Provide the (X, Y) coordinate of the cell's center where the given text is located.  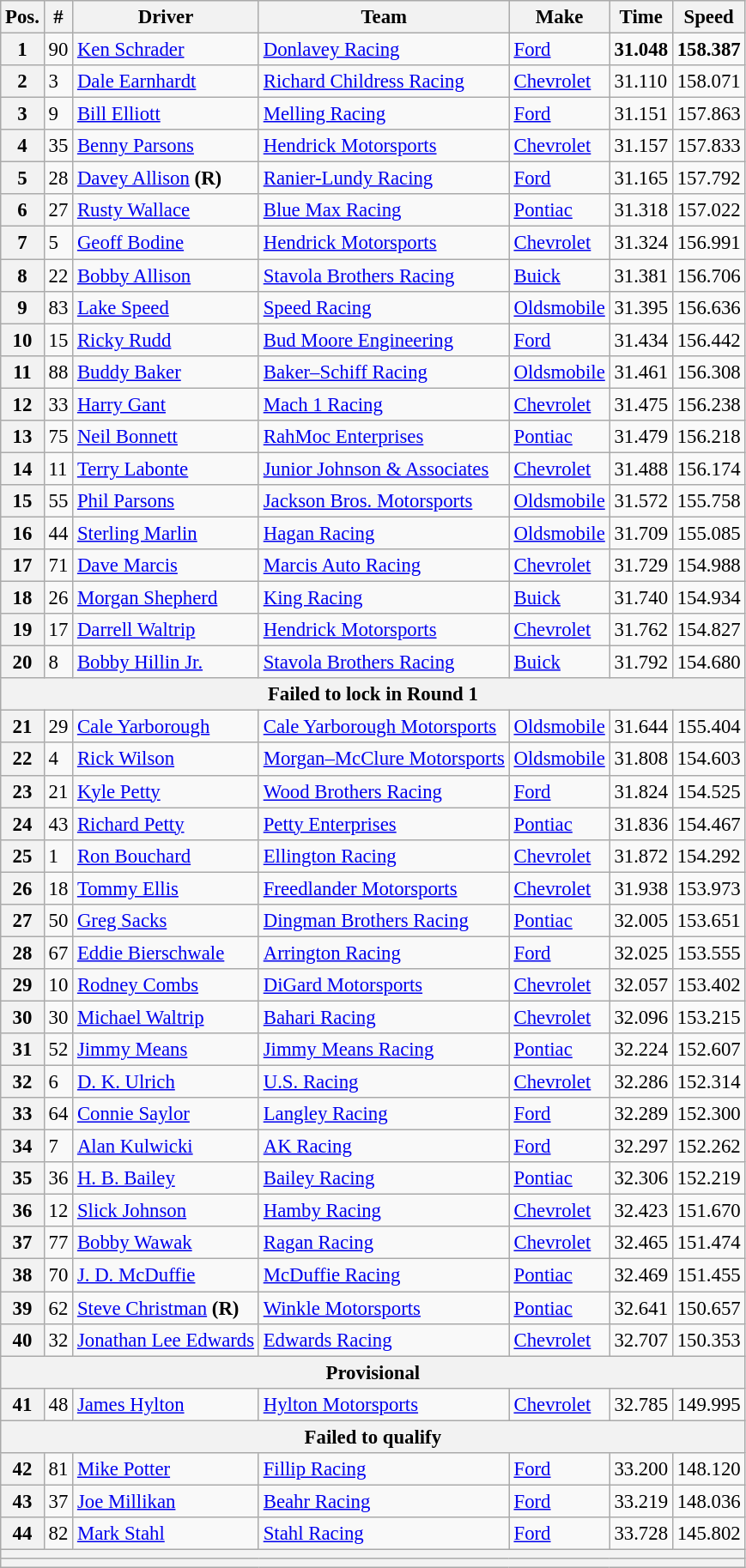
32.707 (640, 1340)
Fillip Racing (384, 1469)
31.872 (640, 856)
83 (58, 307)
Rick Wilson (167, 760)
King Racing (384, 598)
Make (560, 17)
19 (22, 630)
154.292 (709, 856)
31.324 (640, 243)
Bill Elliott (167, 114)
Steve Christman (R) (167, 1308)
Blue Max Racing (384, 210)
Team (384, 17)
32.465 (640, 1244)
Harry Gant (167, 404)
Mark Stahl (167, 1534)
Jimmy Means Racing (384, 1050)
AK Racing (384, 1147)
39 (22, 1308)
U.S. Racing (384, 1082)
2 (22, 82)
156.174 (709, 469)
Lake Speed (167, 307)
D. K. Ulrich (167, 1082)
32.641 (640, 1308)
31.395 (640, 307)
158.071 (709, 82)
151.474 (709, 1244)
71 (58, 566)
Jimmy Means (167, 1050)
Failed to lock in Round 1 (373, 694)
Failed to qualify (373, 1437)
152.219 (709, 1178)
Time (640, 17)
90 (58, 50)
James Hylton (167, 1404)
Baker–Schiff Racing (384, 372)
155.758 (709, 501)
64 (58, 1114)
75 (58, 437)
156.238 (709, 404)
31.461 (640, 372)
31.110 (640, 82)
150.353 (709, 1340)
152.607 (709, 1050)
Melling Racing (384, 114)
Cale Yarborough (167, 727)
Bahari Racing (384, 1017)
31.762 (640, 630)
Darrell Waltrip (167, 630)
55 (58, 501)
Bobby Hillin Jr. (167, 663)
Alan Kulwicki (167, 1147)
38 (22, 1275)
149.995 (709, 1404)
31.165 (640, 179)
158.387 (709, 50)
16 (22, 533)
Speed Racing (384, 307)
148.120 (709, 1469)
Bailey Racing (384, 1178)
DiGard Motorsports (384, 985)
Davey Allison (R) (167, 179)
Greg Sacks (167, 921)
157.022 (709, 210)
Morgan Shepherd (167, 598)
88 (58, 372)
Driver (167, 17)
32.096 (640, 1017)
Edwards Racing (384, 1340)
32.297 (640, 1147)
33.200 (640, 1469)
Ricky Rudd (167, 340)
31.157 (640, 146)
Langley Racing (384, 1114)
Dale Earnhardt (167, 82)
24 (22, 824)
70 (58, 1275)
Marcis Auto Racing (384, 566)
31.572 (640, 501)
155.085 (709, 533)
Hamby Racing (384, 1211)
32.286 (640, 1082)
Richard Petty (167, 824)
23 (22, 791)
152.314 (709, 1082)
40 (22, 1340)
153.973 (709, 888)
Bobby Wawak (167, 1244)
33.219 (640, 1501)
H. B. Bailey (167, 1178)
Ron Bouchard (167, 856)
Ken Schrader (167, 50)
52 (58, 1050)
Tommy Ellis (167, 888)
Rodney Combs (167, 985)
Bud Moore Engineering (384, 340)
33.728 (640, 1534)
32.224 (640, 1050)
32.025 (640, 953)
154.988 (709, 566)
Geoff Bodine (167, 243)
RahMoc Enterprises (384, 437)
Provisional (373, 1372)
Terry Labonte (167, 469)
31.729 (640, 566)
31.318 (640, 210)
Neil Bonnett (167, 437)
156.308 (709, 372)
67 (58, 953)
Sterling Marlin (167, 533)
31.792 (640, 663)
Ragan Racing (384, 1244)
# (58, 17)
25 (22, 856)
154.603 (709, 760)
31.151 (640, 114)
Donlavey Racing (384, 50)
Ellington Racing (384, 856)
152.262 (709, 1147)
31.475 (640, 404)
Junior Johnson & Associates (384, 469)
Winkle Motorsports (384, 1308)
32.289 (640, 1114)
82 (58, 1534)
31.836 (640, 824)
13 (22, 437)
Cale Yarborough Motorsports (384, 727)
Dave Marcis (167, 566)
31.709 (640, 533)
32.005 (640, 921)
Bobby Allison (167, 275)
Benny Parsons (167, 146)
Buddy Baker (167, 372)
Michael Waltrip (167, 1017)
156.218 (709, 437)
31.488 (640, 469)
34 (22, 1147)
Petty Enterprises (384, 824)
Connie Saylor (167, 1114)
31.381 (640, 275)
Beahr Racing (384, 1501)
Dingman Brothers Racing (384, 921)
Mike Potter (167, 1469)
Jackson Bros. Motorsports (384, 501)
20 (22, 663)
154.934 (709, 598)
Rusty Wallace (167, 210)
Joe Millikan (167, 1501)
157.863 (709, 114)
154.827 (709, 630)
150.657 (709, 1308)
Kyle Petty (167, 791)
32.306 (640, 1178)
48 (58, 1404)
81 (58, 1469)
157.833 (709, 146)
31.808 (640, 760)
Ranier-Lundy Racing (384, 179)
31.048 (640, 50)
32.057 (640, 985)
153.555 (709, 953)
154.525 (709, 791)
31.740 (640, 598)
Slick Johnson (167, 1211)
31.644 (640, 727)
31.479 (640, 437)
Speed (709, 17)
62 (58, 1308)
156.706 (709, 275)
Jonathan Lee Edwards (167, 1340)
77 (58, 1244)
152.300 (709, 1114)
50 (58, 921)
145.802 (709, 1534)
Arrington Racing (384, 953)
Eddie Bierschwale (167, 953)
31.824 (640, 791)
Wood Brothers Racing (384, 791)
Richard Childress Racing (384, 82)
157.792 (709, 179)
31.938 (640, 888)
156.636 (709, 307)
156.991 (709, 243)
42 (22, 1469)
148.036 (709, 1501)
J. D. McDuffie (167, 1275)
153.215 (709, 1017)
156.442 (709, 340)
Hylton Motorsports (384, 1404)
Freedlander Motorsports (384, 888)
Mach 1 Racing (384, 404)
151.455 (709, 1275)
153.402 (709, 985)
31.434 (640, 340)
32.469 (640, 1275)
14 (22, 469)
41 (22, 1404)
Phil Parsons (167, 501)
McDuffie Racing (384, 1275)
154.467 (709, 824)
154.680 (709, 663)
155.404 (709, 727)
151.670 (709, 1211)
Morgan–McClure Motorsports (384, 760)
32.423 (640, 1211)
Pos. (22, 17)
32.785 (640, 1404)
Stahl Racing (384, 1534)
153.651 (709, 921)
31 (22, 1050)
Hagan Racing (384, 533)
